Locate the cell with the specified text and output its [x, y] center coordinate. 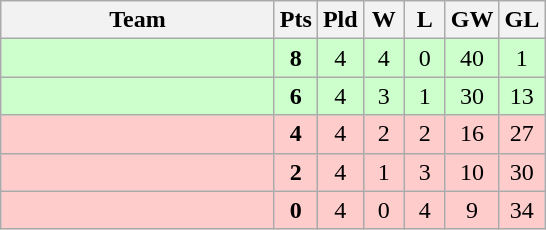
8 [296, 58]
Pts [296, 20]
6 [296, 96]
40 [472, 58]
L [424, 20]
GL [522, 20]
13 [522, 96]
27 [522, 134]
9 [472, 210]
16 [472, 134]
Team [138, 20]
Pld [340, 20]
34 [522, 210]
W [384, 20]
10 [472, 172]
GW [472, 20]
